Return [x, y] of the center of cell containing provided text 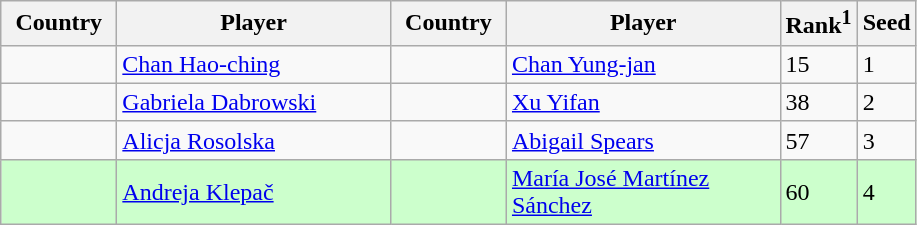
Gabriela Dabrowski [254, 102]
57 [818, 140]
38 [818, 102]
Xu Yifan [643, 102]
4 [886, 192]
1 [886, 64]
Seed [886, 24]
Rank1 [818, 24]
Chan Hao-ching [254, 64]
Chan Yung-jan [643, 64]
Abigail Spears [643, 140]
60 [818, 192]
2 [886, 102]
Andreja Klepač [254, 192]
María José Martínez Sánchez [643, 192]
15 [818, 64]
3 [886, 140]
Alicja Rosolska [254, 140]
